Determine the [x, y] coordinate at the center of the cell enclosing the given text.  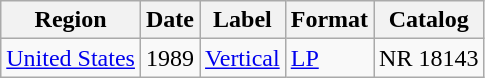
Vertical [243, 58]
Region [71, 20]
Label [243, 20]
Date [170, 20]
LP [329, 58]
1989 [170, 58]
NR 18143 [429, 58]
Format [329, 20]
Catalog [429, 20]
United States [71, 58]
